Extract the (X, Y) coordinate from the center of the cell holding the provided text.  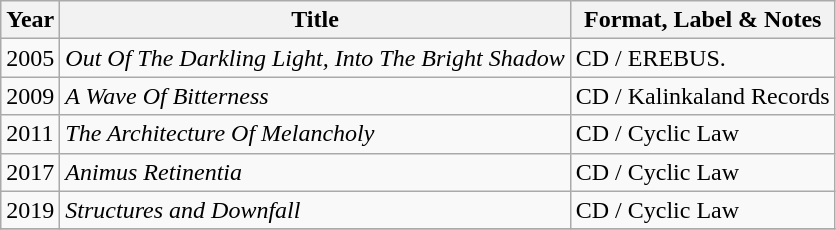
2011 (30, 134)
2005 (30, 58)
Title (315, 20)
The Architecture Of Melancholy (315, 134)
2009 (30, 96)
Animus Retinentia (315, 172)
CD / EREBUS. (702, 58)
A Wave Of Bitterness (315, 96)
Year (30, 20)
Structures and Downfall (315, 210)
CD / Kalinkaland Records (702, 96)
2019 (30, 210)
2017 (30, 172)
Format, Label & Notes (702, 20)
Out Of The Darkling Light, Into The Bright Shadow (315, 58)
